Extract the [X, Y] coordinate from the center of the cell holding the provided text.  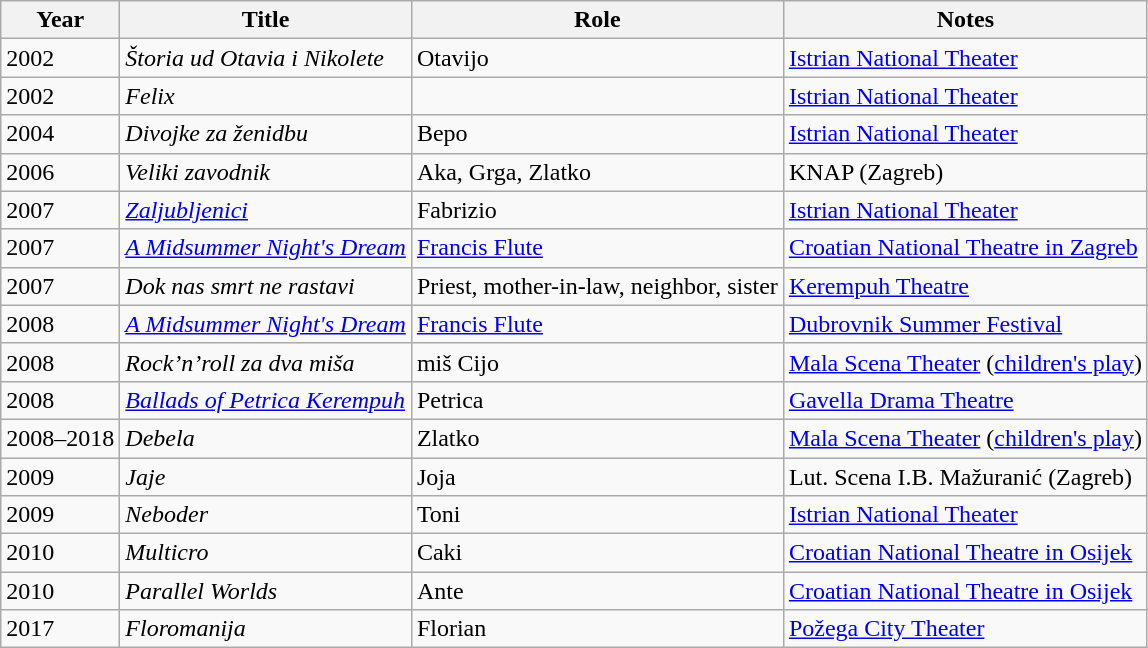
KNAP (Zagreb) [965, 172]
Priest, mother-in-law, neighbor, sister [597, 286]
Debela [266, 438]
Multicro [266, 553]
Fabrizio [597, 210]
Bepo [597, 134]
Požega City Theater [965, 629]
Caki [597, 553]
Gavella Drama Theatre [965, 400]
Kerempuh Theatre [965, 286]
Aka, Grga, Zlatko [597, 172]
Zlatko [597, 438]
Štoria ud Otavia i Nikolete [266, 58]
Petrica [597, 400]
Florian [597, 629]
Zaljubljenici [266, 210]
Lut. Scena I.B. Mažuranić (Zagreb) [965, 477]
Felix [266, 96]
Croatian National Theatre in Zagreb [965, 248]
Year [60, 20]
Title [266, 20]
Toni [597, 515]
Divojke za ženidbu [266, 134]
Role [597, 20]
Ballads of Petrica Kerempuh [266, 400]
Joja [597, 477]
Jaje [266, 477]
Otavijo [597, 58]
Dok nas smrt ne rastavi [266, 286]
Floromanija [266, 629]
2006 [60, 172]
2004 [60, 134]
Neboder [266, 515]
Parallel Worlds [266, 591]
2008–2018 [60, 438]
Rock’n’roll za dva miša [266, 362]
Ante [597, 591]
2017 [60, 629]
miš Cijo [597, 362]
Notes [965, 20]
Dubrovnik Summer Festival [965, 324]
Veliki zavodnik [266, 172]
